Capture the cell that displays the provided text and extract its (X, Y) central coordinate. 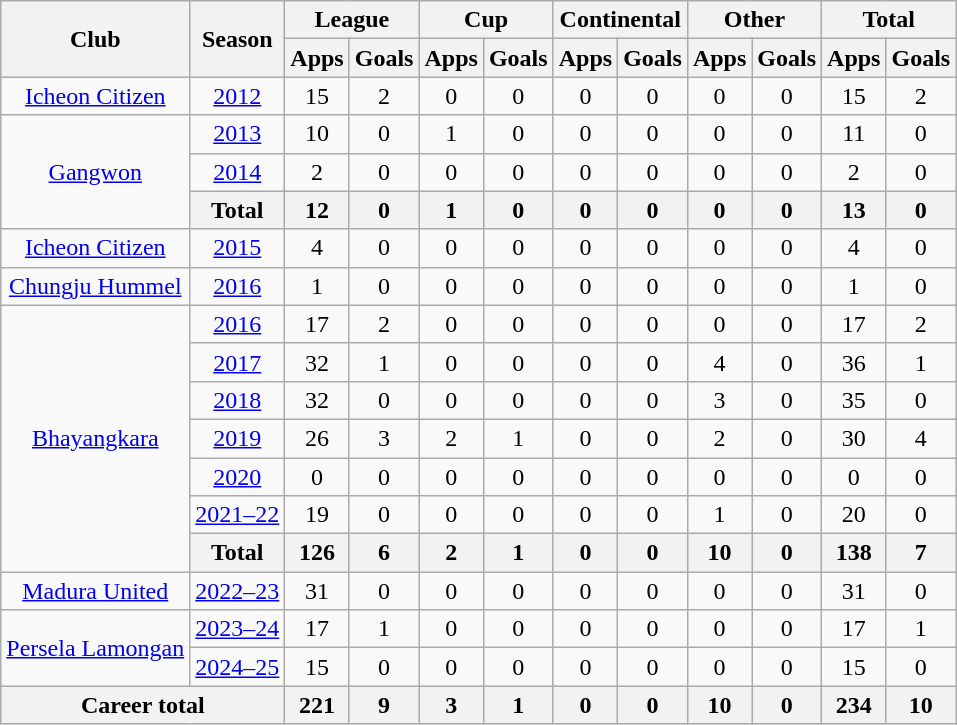
30 (854, 438)
35 (854, 400)
Career total (143, 705)
2022–23 (238, 591)
2019 (238, 438)
Other (754, 20)
138 (854, 553)
Cup (486, 20)
Chungju Hummel (96, 286)
36 (854, 362)
12 (317, 210)
221 (317, 705)
Bhayangkara (96, 438)
19 (317, 515)
2018 (238, 400)
9 (384, 705)
2023–24 (238, 629)
Madura United (96, 591)
126 (317, 553)
234 (854, 705)
2015 (238, 248)
2014 (238, 172)
Continental (620, 20)
2017 (238, 362)
2012 (238, 96)
Season (238, 39)
2013 (238, 134)
2020 (238, 477)
Club (96, 39)
2021–22 (238, 515)
26 (317, 438)
2024–25 (238, 667)
13 (854, 210)
7 (921, 553)
6 (384, 553)
League (352, 20)
11 (854, 134)
Persela Lamongan (96, 648)
Gangwon (96, 172)
20 (854, 515)
